Locate the cell with the specified text and output its [x, y] center coordinate. 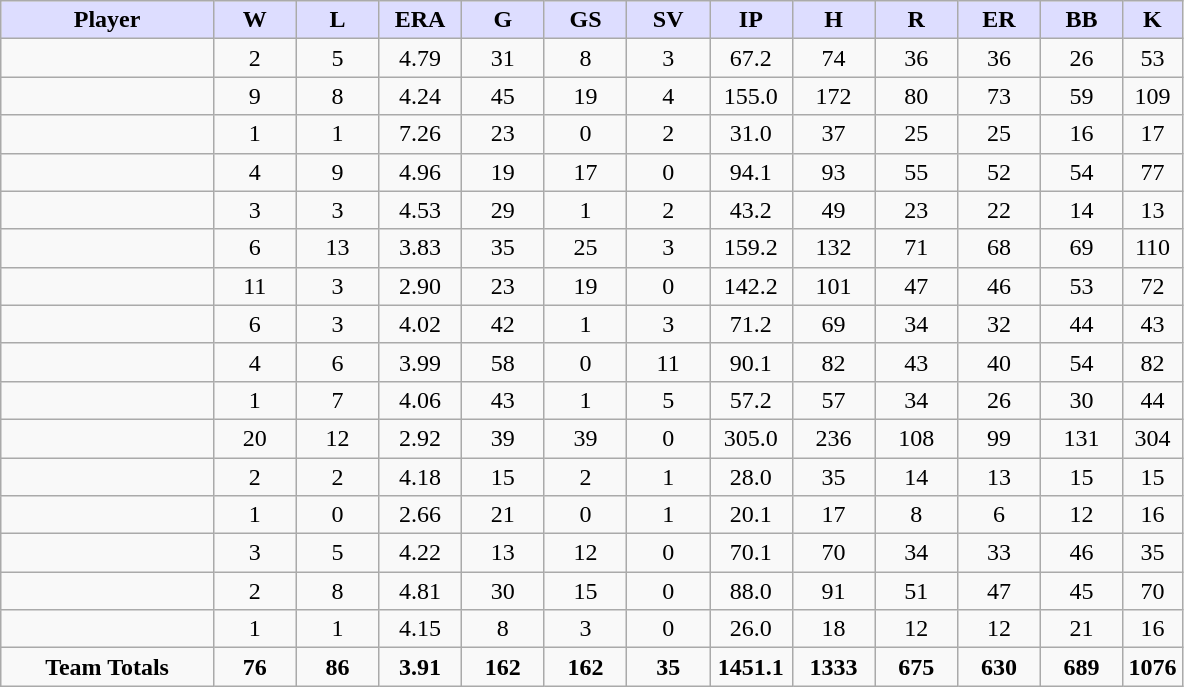
101 [834, 286]
20.1 [752, 515]
57 [834, 400]
76 [254, 667]
1333 [834, 667]
155.0 [752, 96]
26.0 [752, 629]
52 [1000, 172]
71 [916, 248]
2.90 [420, 286]
7.26 [420, 134]
70.1 [752, 553]
90.1 [752, 362]
72 [1152, 286]
1451.1 [752, 667]
Player [108, 20]
G [502, 20]
1076 [1152, 667]
2.66 [420, 515]
86 [338, 667]
55 [916, 172]
18 [834, 629]
42 [502, 324]
40 [1000, 362]
689 [1082, 667]
28.0 [752, 477]
GS [586, 20]
W [254, 20]
4.22 [420, 553]
99 [1000, 438]
29 [502, 210]
7 [338, 400]
IP [752, 20]
43.2 [752, 210]
4.53 [420, 210]
94.1 [752, 172]
2.92 [420, 438]
BB [1082, 20]
37 [834, 134]
74 [834, 58]
68 [1000, 248]
L [338, 20]
4.02 [420, 324]
57.2 [752, 400]
172 [834, 96]
33 [1000, 553]
108 [916, 438]
675 [916, 667]
109 [1152, 96]
305.0 [752, 438]
22 [1000, 210]
4.96 [420, 172]
91 [834, 591]
67.2 [752, 58]
4.24 [420, 96]
88.0 [752, 591]
ERA [420, 20]
3.83 [420, 248]
H [834, 20]
80 [916, 96]
71.2 [752, 324]
4.15 [420, 629]
31.0 [752, 134]
4.06 [420, 400]
Team Totals [108, 667]
K [1152, 20]
159.2 [752, 248]
236 [834, 438]
59 [1082, 96]
304 [1152, 438]
93 [834, 172]
R [916, 20]
132 [834, 248]
142.2 [752, 286]
131 [1082, 438]
49 [834, 210]
4.79 [420, 58]
31 [502, 58]
3.91 [420, 667]
630 [1000, 667]
ER [1000, 20]
4.18 [420, 477]
SV [668, 20]
32 [1000, 324]
20 [254, 438]
77 [1152, 172]
51 [916, 591]
4.81 [420, 591]
110 [1152, 248]
3.99 [420, 362]
58 [502, 362]
73 [1000, 96]
